Provide the [x, y] coordinate of the cell's center where the given text is located.  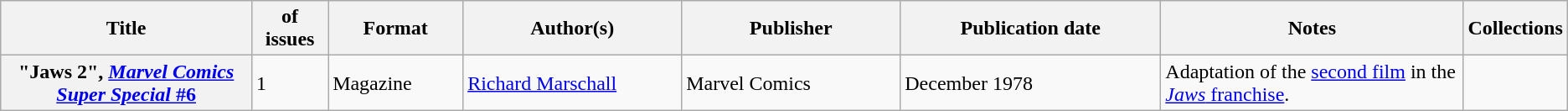
Collections [1515, 29]
of issues [290, 29]
Publication date [1030, 29]
"Jaws 2", Marvel Comics Super Special #6 [126, 82]
Publisher [791, 29]
Marvel Comics [791, 82]
Adaptation of the second film in the Jaws franchise. [1312, 82]
1 [290, 82]
December 1978 [1030, 82]
Richard Marschall [573, 82]
Format [395, 29]
Notes [1312, 29]
Magazine [395, 82]
Author(s) [573, 29]
Title [126, 29]
